Pinpoint the cell where the given text exists, returning its [X, Y] midpoint coordinate. 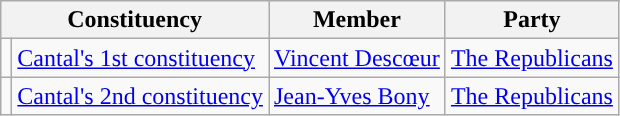
Vincent Descœur [356, 58]
Constituency [135, 20]
Member [356, 20]
Cantal's 2nd constituency [140, 96]
Jean-Yves Bony [356, 96]
Cantal's 1st constituency [140, 58]
Party [532, 20]
